For the text-containing cell, return its midpoint in (x, y) coordinate format. 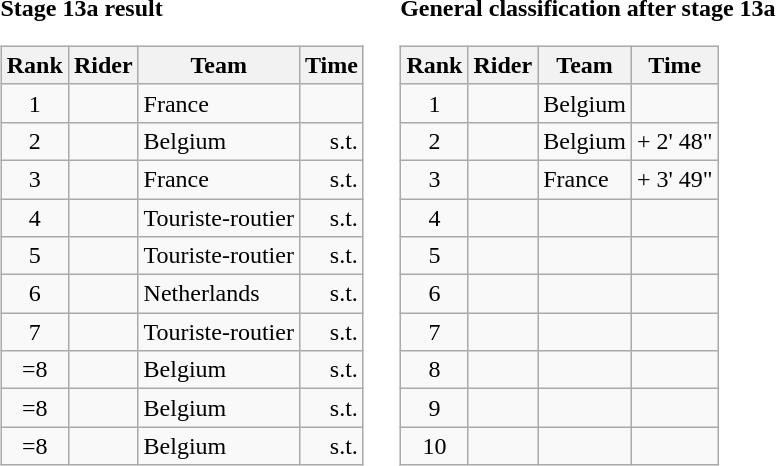
Netherlands (218, 294)
+ 3' 49" (674, 179)
10 (434, 446)
+ 2' 48" (674, 141)
8 (434, 370)
9 (434, 408)
